Extract the (x, y) coordinate from the center of the cell holding the provided text.  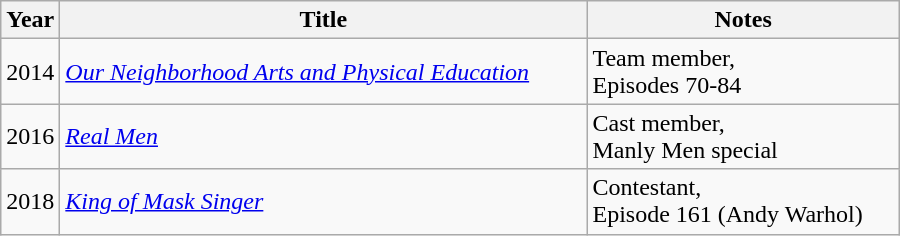
Contestant, Episode 161 (Andy Warhol) (743, 202)
Real Men (324, 136)
2016 (30, 136)
Our Neighborhood Arts and Physical Education (324, 72)
Team member, Episodes 70-84 (743, 72)
Title (324, 20)
2014 (30, 72)
Year (30, 20)
2018 (30, 202)
Cast member, Manly Men special (743, 136)
Notes (743, 20)
King of Mask Singer (324, 202)
